Locate the cell with the specified text and output its [x, y] center coordinate. 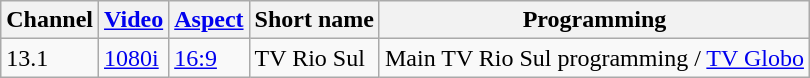
Video [134, 20]
1080i [134, 58]
13.1 [50, 58]
Main TV Rio Sul programming / TV Globo [594, 58]
16:9 [209, 58]
TV Rio Sul [314, 58]
Short name [314, 20]
Aspect [209, 20]
Channel [50, 20]
Programming [594, 20]
